Return the [X, Y] coordinate for the center point of the cell that contains the specified text.  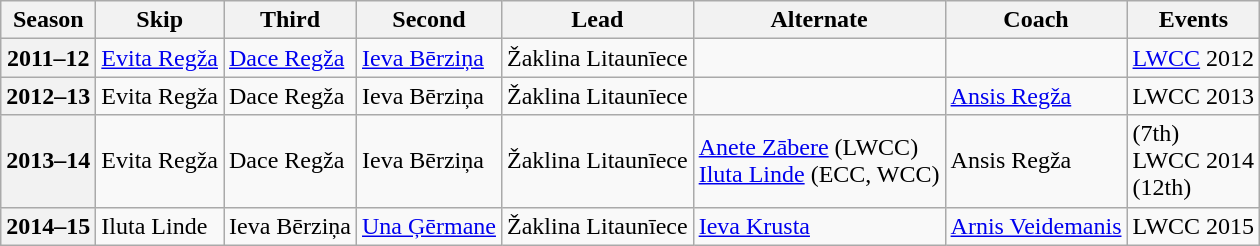
LWCC 2015 [1194, 226]
Lead [597, 20]
Arnis Veidemanis [1036, 226]
Events [1194, 20]
LWCC 2012 [1194, 58]
Skip [160, 20]
Second [428, 20]
2013–14 [48, 161]
2011–12 [48, 58]
2012–13 [48, 96]
Coach [1036, 20]
LWCC 2013 [1194, 96]
Alternate [819, 20]
(7th)LWCC 2014 (12th) [1194, 161]
Anete Zābere (LWCC)Iluta Linde (ECC, WCC) [819, 161]
Ieva Krusta [819, 226]
Season [48, 20]
Third [290, 20]
2014–15 [48, 226]
Iluta Linde [160, 226]
Una Ģērmane [428, 226]
